Return the [X, Y] coordinate for the center point of the cell that contains the specified text.  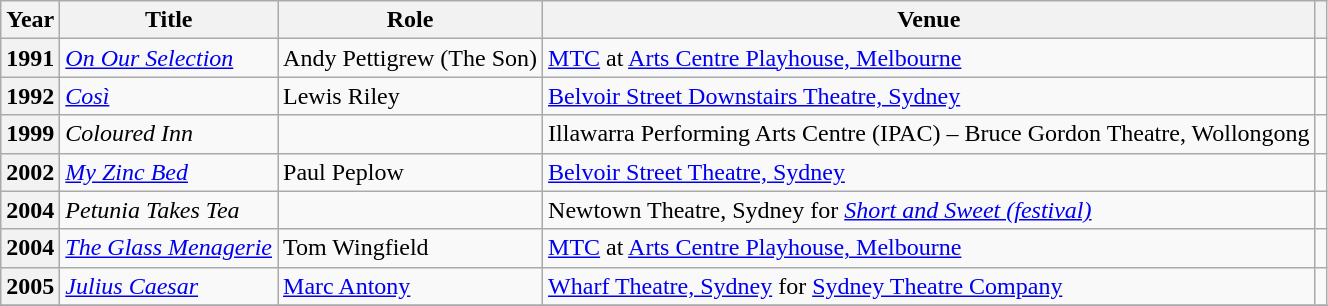
Illawarra Performing Arts Centre (IPAC) – Bruce Gordon Theatre, Wollongong [930, 134]
Tom Wingfield [410, 248]
1999 [30, 134]
Andy Pettigrew (The Son) [410, 58]
Role [410, 20]
Lewis Riley [410, 96]
Venue [930, 20]
Title [169, 20]
The Glass Menagerie [169, 248]
Julius Caesar [169, 286]
Coloured Inn [169, 134]
Marc Antony [410, 286]
Newtown Theatre, Sydney for Short and Sweet (festival) [930, 210]
On Our Selection [169, 58]
Wharf Theatre, Sydney for Sydney Theatre Company [930, 286]
2005 [30, 286]
1992 [30, 96]
Belvoir Street Theatre, Sydney [930, 172]
My Zinc Bed [169, 172]
Belvoir Street Downstairs Theatre, Sydney [930, 96]
Così [169, 96]
2002 [30, 172]
Petunia Takes Tea [169, 210]
Paul Peplow [410, 172]
Year [30, 20]
1991 [30, 58]
